For the text-containing cell, return its midpoint in (x, y) coordinate format. 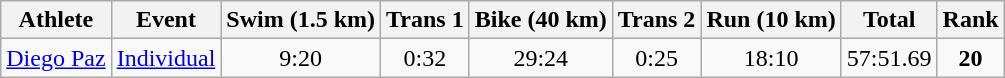
Athlete (56, 20)
20 (970, 58)
Event (166, 20)
Trans 2 (656, 20)
Swim (1.5 km) (301, 20)
Trans 1 (426, 20)
57:51.69 (889, 58)
9:20 (301, 58)
18:10 (771, 58)
Bike (40 km) (540, 20)
0:25 (656, 58)
29:24 (540, 58)
Run (10 km) (771, 20)
Diego Paz (56, 58)
Total (889, 20)
Rank (970, 20)
0:32 (426, 58)
Individual (166, 58)
